Pinpoint the cell where the given text exists, returning its (X, Y) midpoint coordinate. 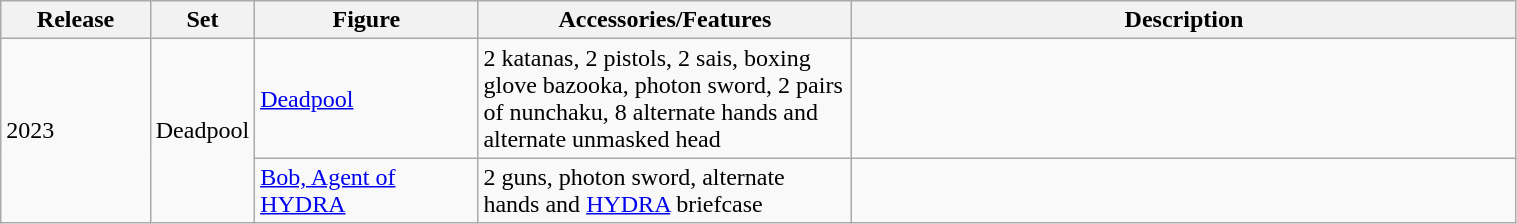
Description (1184, 20)
Release (76, 20)
2023 (76, 131)
Figure (366, 20)
Bob, Agent of HYDRA (366, 190)
2 guns, photon sword, alternate hands and HYDRA briefcase (665, 190)
2 katanas, 2 pistols, 2 sais, boxing glove bazooka, photon sword, 2 pairs of nunchaku, 8 alternate hands and alternate unmasked head (665, 98)
Accessories/Features (665, 20)
Set (202, 20)
